Detect which cell encompasses the target text, then output its [x, y] center coordinate. 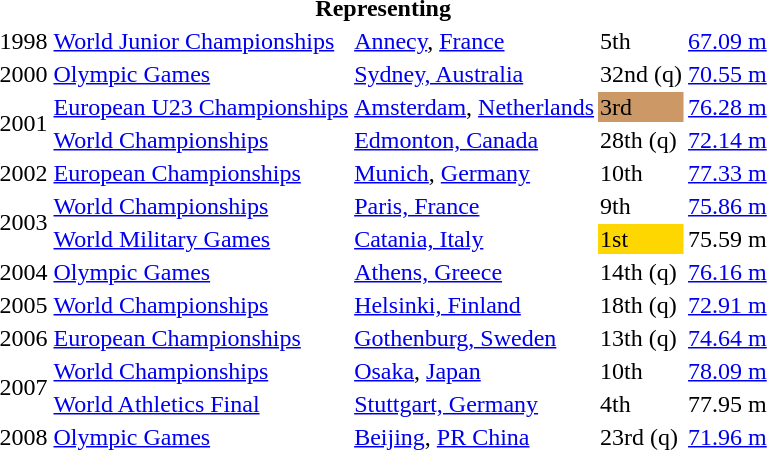
Gothenburg, Sweden [474, 338]
World Athletics Final [201, 404]
World Military Games [201, 239]
9th [642, 206]
Helsinki, Finland [474, 305]
18th (q) [642, 305]
Munich, Germany [474, 173]
1st [642, 239]
World Junior Championships [201, 41]
32nd (q) [642, 74]
Osaka, Japan [474, 371]
5th [642, 41]
Catania, Italy [474, 239]
14th (q) [642, 272]
Edmonton, Canada [474, 140]
Amsterdam, Netherlands [474, 107]
28th (q) [642, 140]
Stuttgart, Germany [474, 404]
Annecy, France [474, 41]
Paris, France [474, 206]
Athens, Greece [474, 272]
3rd [642, 107]
Sydney, Australia [474, 74]
European U23 Championships [201, 107]
13th (q) [642, 338]
4th [642, 404]
